From the cell containing the given text, extract its center point as [X, Y] coordinate. 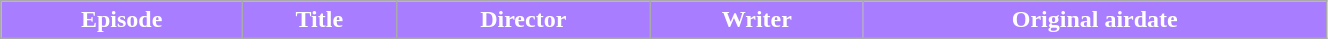
Writer [756, 20]
Episode [122, 20]
Original airdate [1094, 20]
Title [320, 20]
Director [523, 20]
